Output the [X, Y] coordinate of the center of the cell containing the given text.  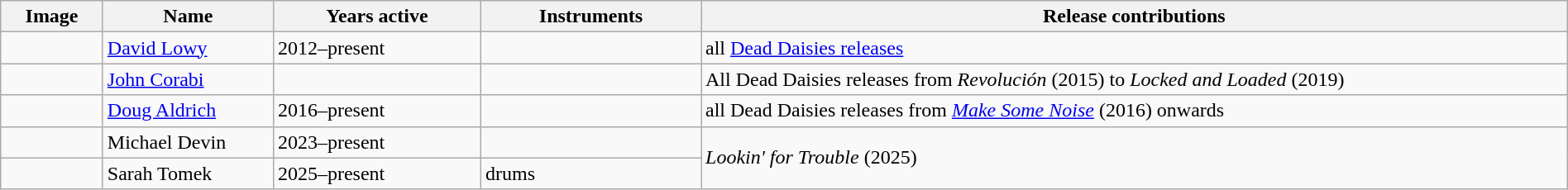
Name [188, 17]
Years active [377, 17]
all Dead Daisies releases from Make Some Noise (2016) onwards [1135, 111]
Sarah Tomek [188, 173]
Lookin' for Trouble (2025) [1135, 158]
2016–present [377, 111]
drums [590, 173]
Release contributions [1135, 17]
2012–present [377, 48]
Doug Aldrich [188, 111]
John Corabi [188, 79]
Image [52, 17]
Instruments [590, 17]
2023–present [377, 142]
Michael Devin [188, 142]
All Dead Daisies releases from Revolución (2015) to Locked and Loaded (2019) [1135, 79]
all Dead Daisies releases [1135, 48]
David Lowy [188, 48]
2025–present [377, 173]
